Capture the cell that displays the provided text and extract its [X, Y] central coordinate. 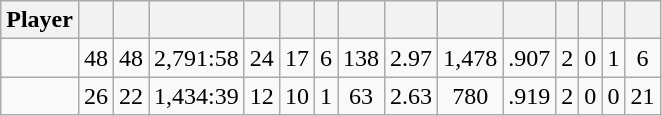
2.97 [412, 58]
.919 [530, 96]
2,791:58 [197, 58]
22 [132, 96]
2.63 [412, 96]
12 [262, 96]
Player [40, 20]
1,478 [470, 58]
780 [470, 96]
17 [296, 58]
10 [296, 96]
63 [362, 96]
.907 [530, 58]
21 [642, 96]
1,434:39 [197, 96]
26 [96, 96]
24 [262, 58]
138 [362, 58]
